Provide the [x, y] coordinate of the cell's center where the given text is located.  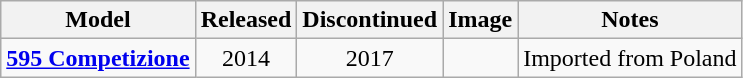
Model [98, 20]
Discontinued [370, 20]
2014 [246, 58]
Notes [630, 20]
Released [246, 20]
2017 [370, 58]
Imported from Poland [630, 58]
595 Competizione [98, 58]
Image [480, 20]
